From the cell containing the given text, extract its center point as [X, Y] coordinate. 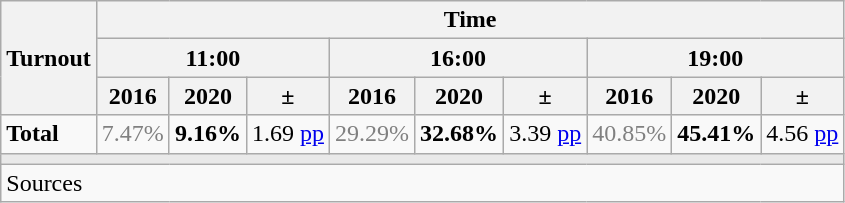
16:00 [458, 58]
1.69 pp [288, 134]
7.47% [132, 134]
29.29% [372, 134]
19:00 [716, 58]
32.68% [460, 134]
9.16% [208, 134]
11:00 [212, 58]
Turnout [49, 58]
Total [49, 134]
45.41% [716, 134]
40.85% [630, 134]
Sources [422, 183]
4.56 pp [802, 134]
Time [470, 20]
3.39 pp [546, 134]
